Locate the cell with the specified text and output its (x, y) center coordinate. 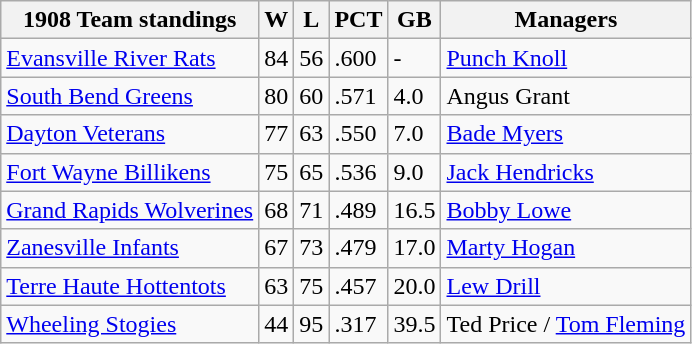
1908 Team standings (130, 20)
Fort Wayne Billikens (130, 172)
.571 (358, 96)
Grand Rapids Wolverines (130, 210)
Wheeling Stogies (130, 324)
65 (312, 172)
- (414, 58)
.600 (358, 58)
Punch Knoll (566, 58)
W (276, 20)
71 (312, 210)
Jack Hendricks (566, 172)
20.0 (414, 286)
PCT (358, 20)
56 (312, 58)
.536 (358, 172)
39.5 (414, 324)
4.0 (414, 96)
Angus Grant (566, 96)
South Bend Greens (130, 96)
16.5 (414, 210)
80 (276, 96)
Managers (566, 20)
9.0 (414, 172)
84 (276, 58)
44 (276, 324)
17.0 (414, 248)
68 (276, 210)
L (312, 20)
Dayton Veterans (130, 134)
Evansville River Rats (130, 58)
7.0 (414, 134)
Marty Hogan (566, 248)
.317 (358, 324)
95 (312, 324)
.457 (358, 286)
.479 (358, 248)
Lew Drill (566, 286)
73 (312, 248)
Bade Myers (566, 134)
Bobby Lowe (566, 210)
.550 (358, 134)
Ted Price / Tom Fleming (566, 324)
.489 (358, 210)
60 (312, 96)
Zanesville Infants (130, 248)
67 (276, 248)
Terre Haute Hottentots (130, 286)
77 (276, 134)
GB (414, 20)
